Locate the cell with the specified text and output its [x, y] center coordinate. 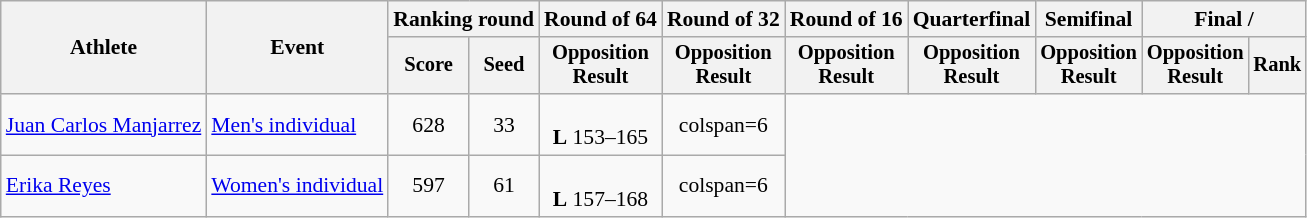
Erika Reyes [104, 186]
Rank [1277, 66]
61 [504, 186]
Men's individual [297, 124]
L 153–165 [600, 124]
L 157–168 [600, 186]
Ranking round [464, 19]
Seed [504, 66]
Semifinal [1088, 19]
Final / [1224, 19]
Event [297, 48]
Quarterfinal [972, 19]
597 [428, 186]
Athlete [104, 48]
Round of 16 [846, 19]
628 [428, 124]
33 [504, 124]
Score [428, 66]
Juan Carlos Manjarrez [104, 124]
Round of 64 [600, 19]
Women's individual [297, 186]
Round of 32 [724, 19]
